Capture the cell that displays the provided text and extract its (x, y) central coordinate. 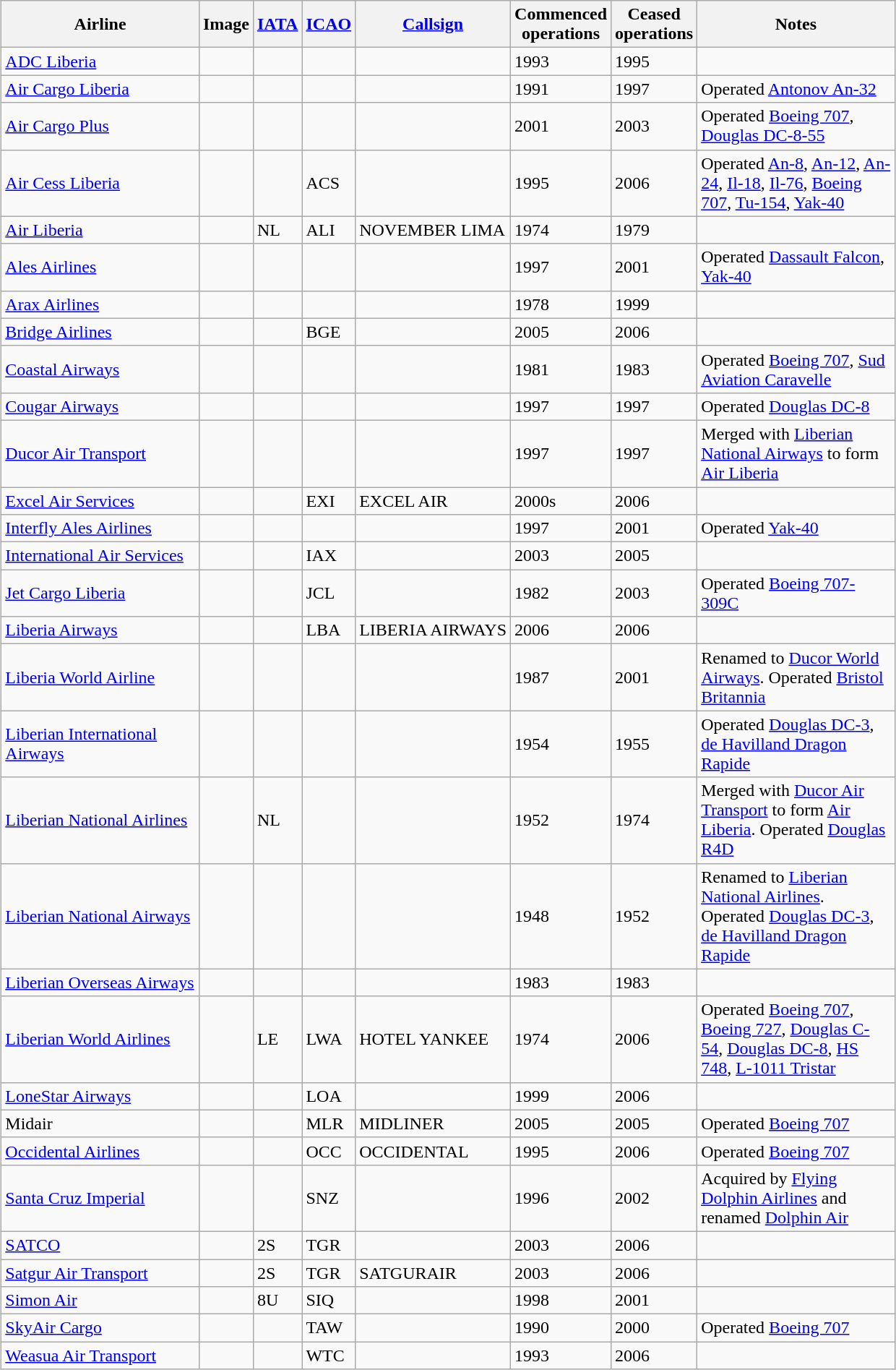
TAW (329, 1328)
ICAO (329, 25)
Interfly Ales Airlines (100, 528)
1981 (561, 369)
1990 (561, 1328)
Operated Boeing 707, Douglas DC-8-55 (796, 126)
Acquired by Flying Dolphin Airlines and renamed Dolphin Air (796, 1198)
LIBERIA AIRWAYS (434, 630)
Operated Douglas DC-3, de Havilland Dragon Rapide (796, 744)
2002 (655, 1198)
Ceasedoperations (655, 25)
Renamed to Ducor World Airways. Operated Bristol Britannia (796, 677)
Liberia Airways (100, 630)
International Air Services (100, 556)
2000s (561, 501)
LOA (329, 1096)
Liberian National Airlines (100, 820)
1987 (561, 677)
Air Liberia (100, 230)
Commencedoperations (561, 25)
SATCO (100, 1245)
Excel Air Services (100, 501)
1954 (561, 744)
Bridge Airlines (100, 332)
Cougar Airways (100, 406)
Air Cargo Liberia (100, 89)
Merged with Liberian National Airways to form Air Liberia (796, 453)
Airline (100, 25)
Operated Douglas DC-8 (796, 406)
Operated Antonov An-32 (796, 89)
Occidental Airlines (100, 1151)
JCL (329, 593)
1979 (655, 230)
WTC (329, 1356)
Midair (100, 1123)
Simon Air (100, 1301)
Weasua Air Transport (100, 1356)
Notes (796, 25)
Santa Cruz Imperial (100, 1198)
1978 (561, 304)
Operated Yak-40 (796, 528)
Ducor Air Transport (100, 453)
OCCIDENTAL (434, 1151)
Coastal Airways (100, 369)
Operated Dassault Falcon, Yak-40 (796, 267)
LoneStar Airways (100, 1096)
Operated Boeing 707, Sud Aviation Caravelle (796, 369)
NOVEMBER LIMA (434, 230)
LBA (329, 630)
2000 (655, 1328)
1982 (561, 593)
Liberia World Airline (100, 677)
Arax Airlines (100, 304)
HOTEL YANKEE (434, 1040)
Callsign (434, 25)
SATGURAIR (434, 1273)
Air Cess Liberia (100, 183)
1991 (561, 89)
Image (225, 25)
Satgur Air Transport (100, 1273)
1955 (655, 744)
IAX (329, 556)
ALI (329, 230)
MIDLINER (434, 1123)
1998 (561, 1301)
EXI (329, 501)
SkyAir Cargo (100, 1328)
MLR (329, 1123)
BGE (329, 332)
1948 (561, 916)
Merged with Ducor Air Transport to form Air Liberia. Operated Douglas R4D (796, 820)
ACS (329, 183)
SIQ (329, 1301)
EXCEL AIR (434, 501)
1996 (561, 1198)
ADC Liberia (100, 61)
Ales Airlines (100, 267)
Renamed to Liberian National Airlines. Operated Douglas DC-3, de Havilland Dragon Rapide (796, 916)
LE (277, 1040)
Jet Cargo Liberia (100, 593)
Liberian National Airways (100, 916)
Liberian International Airways (100, 744)
Operated Boeing 707, Boeing 727, Douglas C-54, Douglas DC-8, HS 748, L-1011 Tristar (796, 1040)
SNZ (329, 1198)
Operated An-8, An-12, An-24, Il-18, Il-76, Boeing 707, Tu-154, Yak-40 (796, 183)
Operated Boeing 707-309C (796, 593)
OCC (329, 1151)
Liberian Overseas Airways (100, 982)
Air Cargo Plus (100, 126)
8U (277, 1301)
IATA (277, 25)
LWA (329, 1040)
Liberian World Airlines (100, 1040)
